Find where the given text appears and provide that cell's center as [x, y] coordinate. 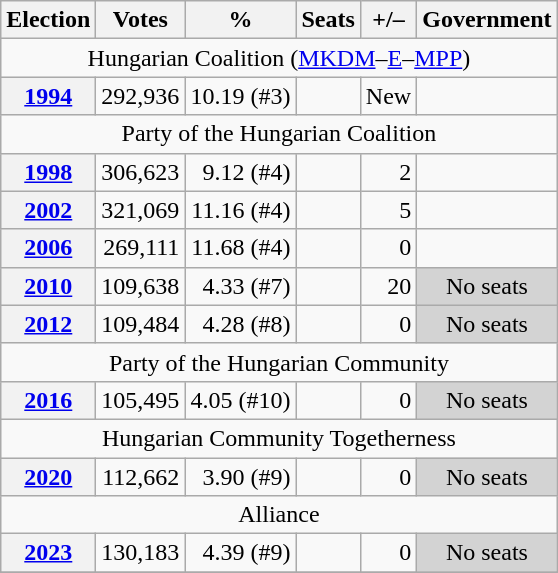
130,183 [140, 553]
2 [388, 172]
2023 [48, 553]
4.05 (#10) [240, 400]
3.90 (#9) [240, 477]
Government [487, 20]
4.28 (#8) [240, 324]
105,495 [140, 400]
2006 [48, 248]
10.19 (#3) [240, 96]
% [240, 20]
109,638 [140, 286]
Party of the Hungarian Coalition [279, 134]
2012 [48, 324]
11.68 (#4) [240, 248]
2016 [48, 400]
2020 [48, 477]
Hungarian Coalition (MKDM–E–MPP) [279, 58]
9.12 (#4) [240, 172]
Seats [328, 20]
Hungarian Community Togetherness [279, 438]
New [388, 96]
Alliance [279, 515]
+/– [388, 20]
20 [388, 286]
321,069 [140, 210]
1998 [48, 172]
Election [48, 20]
306,623 [140, 172]
1994 [48, 96]
4.33 (#7) [240, 286]
Votes [140, 20]
4.39 (#9) [240, 553]
Party of the Hungarian Community [279, 362]
11.16 (#4) [240, 210]
2002 [48, 210]
109,484 [140, 324]
269,111 [140, 248]
5 [388, 210]
112,662 [140, 477]
2010 [48, 286]
292,936 [140, 96]
